Search for the cell housing the specified text and yield its [x, y] center coordinate. 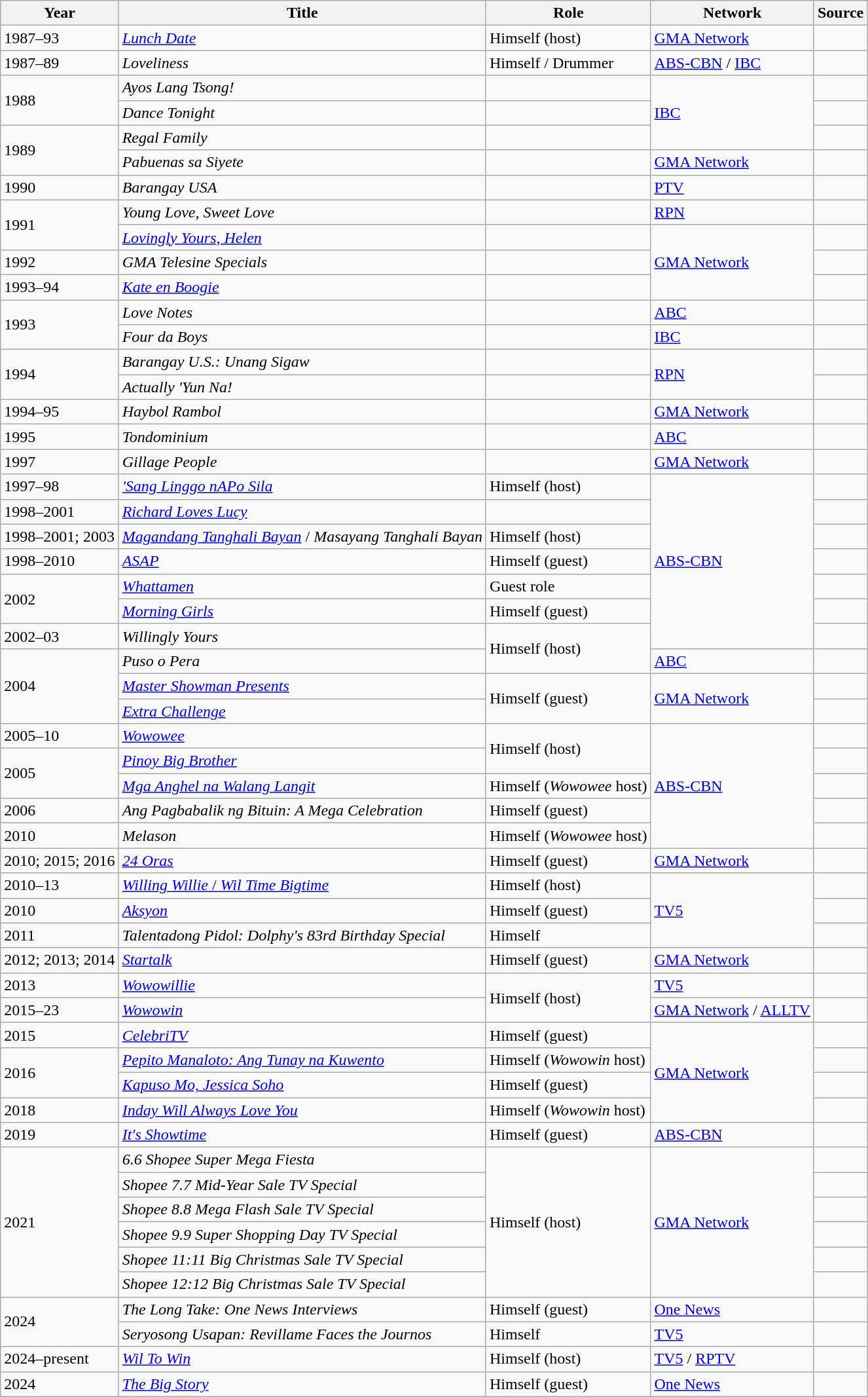
1995 [60, 437]
PTV [732, 187]
The Big Story [302, 1384]
2019 [60, 1135]
ASAP [302, 561]
Lunch Date [302, 38]
TV5 / RPTV [732, 1359]
Seryosong Usapan: Revillame Faces the Journos [302, 1334]
Wowowillie [302, 985]
Ayos Lang Tsong! [302, 88]
Dance Tonight [302, 113]
Actually 'Yun Na! [302, 387]
Whattamen [302, 586]
2002 [60, 599]
Master Showman Presents [302, 686]
1993–94 [60, 287]
'Sang Linggo nAPo Sila [302, 487]
Year [60, 13]
1998–2001; 2003 [60, 536]
Regal Family [302, 138]
Haybol Rambol [302, 412]
2012; 2013; 2014 [60, 960]
Barangay USA [302, 187]
Extra Challenge [302, 711]
2006 [60, 811]
2021 [60, 1222]
1993 [60, 325]
Shopee 8.8 Mega Flash Sale TV Special [302, 1210]
Role [568, 13]
1992 [60, 262]
Wowowee [302, 736]
Love Notes [302, 312]
Pepito Manaloto: Ang Tunay na Kuwento [302, 1060]
Richard Loves Lucy [302, 512]
GMA Telesine Specials [302, 262]
Shopee 12:12 Big Christmas Sale TV Special [302, 1284]
2005 [60, 773]
Pinoy Big Brother [302, 761]
1991 [60, 225]
Ang Pagbabalik ng Bituin: A Mega Celebration [302, 811]
Gillage People [302, 462]
6.6 Shopee Super Mega Fiesta [302, 1160]
Willingly Yours [302, 636]
2002–03 [60, 636]
Tondominium [302, 437]
1990 [60, 187]
Wowowin [302, 1010]
Morning Girls [302, 611]
Title [302, 13]
Barangay U.S.: Unang Sigaw [302, 362]
2011 [60, 935]
Network [732, 13]
Puso o Pera [302, 661]
2004 [60, 686]
2018 [60, 1110]
Startalk [302, 960]
1989 [60, 150]
1987–89 [60, 63]
Aksyon [302, 910]
2010; 2015; 2016 [60, 861]
24 Oras [302, 861]
1987–93 [60, 38]
Guest role [568, 586]
Shopee 9.9 Super Shopping Day TV Special [302, 1235]
Shopee 7.7 Mid-Year Sale TV Special [302, 1185]
Willing Willie / Wil Time Bigtime [302, 885]
Kate en Boogie [302, 287]
Pabuenas sa Siyete [302, 162]
1997 [60, 462]
1998–2001 [60, 512]
1994 [60, 375]
Wil To Win [302, 1359]
2010–13 [60, 885]
Inday Will Always Love You [302, 1110]
Melason [302, 836]
1997–98 [60, 487]
1998–2010 [60, 561]
Young Love, Sweet Love [302, 212]
Magandang Tanghali Bayan / Masayang Tanghali Bayan [302, 536]
Lovingly Yours, Helen [302, 237]
The Long Take: One News Interviews [302, 1309]
2013 [60, 985]
Loveliness [302, 63]
CelebriTV [302, 1035]
Source [841, 13]
2024–present [60, 1359]
Kapuso Mo, Jessica Soho [302, 1085]
It's Showtime [302, 1135]
Mga Anghel na Walang Langit [302, 786]
2015–23 [60, 1010]
Talentadong Pidol: Dolphy's 83rd Birthday Special [302, 935]
Himself / Drummer [568, 63]
Four da Boys [302, 337]
2005–10 [60, 736]
ABS-CBN / IBC [732, 63]
GMA Network / ALLTV [732, 1010]
2015 [60, 1035]
1988 [60, 100]
Shopee 11:11 Big Christmas Sale TV Special [302, 1259]
1994–95 [60, 412]
2016 [60, 1072]
